Locate the cell with the specified text and output its (x, y) center coordinate. 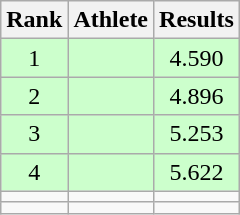
3 (34, 134)
Rank (34, 20)
4.590 (197, 58)
2 (34, 96)
1 (34, 58)
4 (34, 172)
4.896 (197, 96)
Athlete (111, 20)
Results (197, 20)
5.622 (197, 172)
5.253 (197, 134)
